For the text-containing cell, return its midpoint in (X, Y) coordinate format. 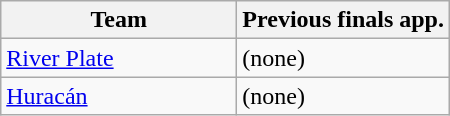
Team (119, 20)
Previous finals app. (344, 20)
Huracán (119, 96)
River Plate (119, 58)
